Capture the cell that displays the provided text and extract its (x, y) central coordinate. 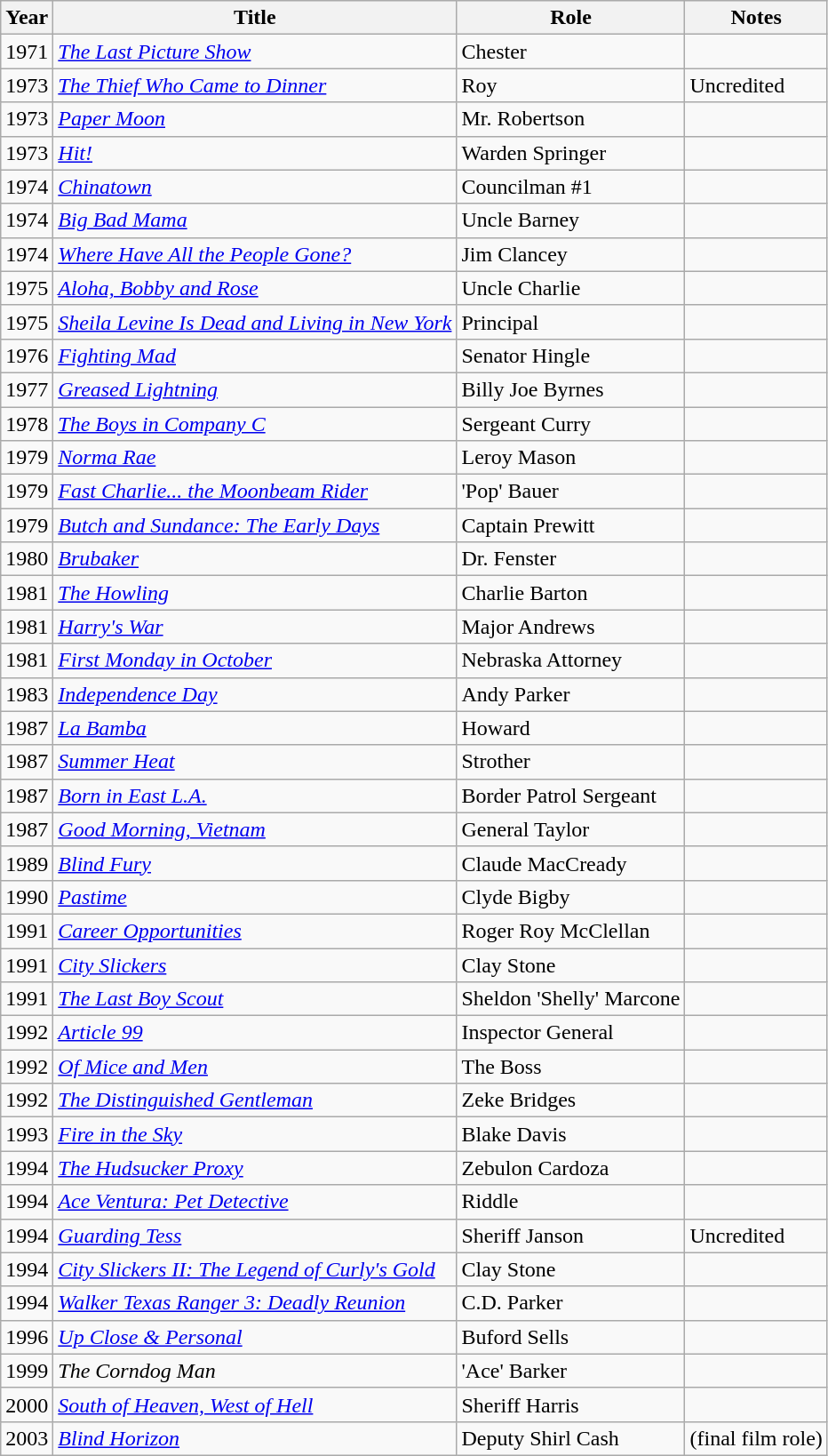
Blake Davis (570, 1134)
Article 99 (255, 1033)
Notes (756, 18)
Uncle Barney (570, 220)
Border Patrol Sergeant (570, 796)
Howard (570, 728)
Deputy Shirl Cash (570, 1438)
The Last Picture Show (255, 52)
Dr. Fenster (570, 559)
1977 (27, 389)
City Slickers (255, 964)
1999 (27, 1371)
Uncle Charlie (570, 288)
Claude MacCready (570, 863)
'Pop' Bauer (570, 492)
Sheriff Janson (570, 1236)
General Taylor (570, 829)
Principal (570, 322)
Warden Springer (570, 153)
Aloha, Bobby and Rose (255, 288)
2003 (27, 1438)
Harry's War (255, 627)
Where Have All the People Gone? (255, 254)
Ace Ventura: Pet Detective (255, 1202)
Sheila Levine Is Dead and Living in New York (255, 322)
Pastime (255, 897)
Mr. Robertson (570, 119)
Jim Clancey (570, 254)
1989 (27, 863)
Strother (570, 762)
La Bamba (255, 728)
Roger Roy McClellan (570, 931)
The Boss (570, 1067)
Charlie Barton (570, 593)
Up Close & Personal (255, 1337)
Inspector General (570, 1033)
Sergeant Curry (570, 424)
Nebraska Attorney (570, 660)
The Howling (255, 593)
1990 (27, 897)
Councilman #1 (570, 187)
Sheriff Harris (570, 1404)
Brubaker (255, 559)
Big Bad Mama (255, 220)
Walker Texas Ranger 3: Deadly Reunion (255, 1303)
The Thief Who Came to Dinner (255, 85)
Sheldon 'Shelly' Marcone (570, 999)
Captain Prewitt (570, 525)
The Hudsucker Proxy (255, 1168)
City Slickers II: The Legend of Curly's Gold (255, 1269)
Summer Heat (255, 762)
'Ace' Barker (570, 1371)
Role (570, 18)
(final film role) (756, 1438)
1976 (27, 356)
Paper Moon (255, 119)
Butch and Sundance: The Early Days (255, 525)
Title (255, 18)
Clyde Bigby (570, 897)
Billy Joe Byrnes (570, 389)
The Distinguished Gentleman (255, 1100)
Good Morning, Vietnam (255, 829)
Hit! (255, 153)
Year (27, 18)
Andy Parker (570, 694)
Zebulon Cardoza (570, 1168)
C.D. Parker (570, 1303)
Fast Charlie... the Moonbeam Rider (255, 492)
1980 (27, 559)
Fire in the Sky (255, 1134)
Norma Rae (255, 458)
Roy (570, 85)
2000 (27, 1404)
Guarding Tess (255, 1236)
Buford Sells (570, 1337)
1996 (27, 1337)
Blind Horizon (255, 1438)
Blind Fury (255, 863)
The Corndog Man (255, 1371)
Career Opportunities (255, 931)
Independence Day (255, 694)
1971 (27, 52)
Zeke Bridges (570, 1100)
Of Mice and Men (255, 1067)
Major Andrews (570, 627)
Fighting Mad (255, 356)
The Boys in Company C (255, 424)
1993 (27, 1134)
South of Heaven, West of Hell (255, 1404)
Chinatown (255, 187)
Leroy Mason (570, 458)
First Monday in October (255, 660)
Senator Hingle (570, 356)
Born in East L.A. (255, 796)
1978 (27, 424)
Chester (570, 52)
1983 (27, 694)
Greased Lightning (255, 389)
The Last Boy Scout (255, 999)
Riddle (570, 1202)
